Determine the (X, Y) coordinate at the center of the cell enclosing the given text.  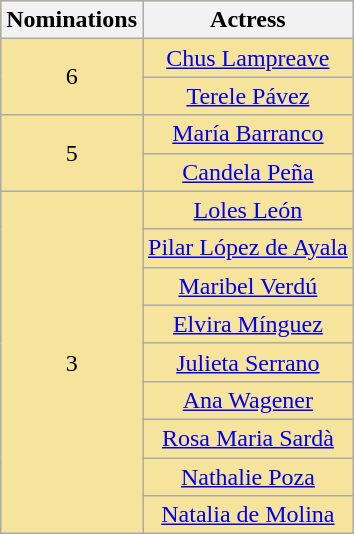
Julieta Serrano (248, 362)
5 (72, 153)
Maribel Verdú (248, 286)
3 (72, 362)
Candela Peña (248, 172)
María Barranco (248, 134)
Actress (248, 20)
Nathalie Poza (248, 477)
Pilar López de Ayala (248, 248)
Rosa Maria Sardà (248, 438)
Loles León (248, 210)
Nominations (72, 20)
Chus Lampreave (248, 58)
Elvira Mínguez (248, 324)
Ana Wagener (248, 400)
6 (72, 77)
Natalia de Molina (248, 515)
Terele Pávez (248, 96)
